Capture the cell that displays the provided text and extract its [X, Y] central coordinate. 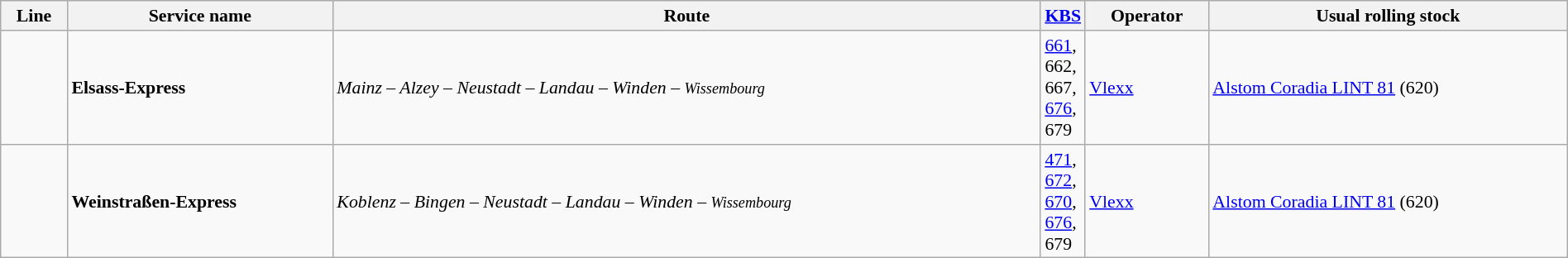
Mainz – Alzey – Neustadt – Landau – Winden – Wissembourg [686, 87]
Route [686, 15]
Koblenz – Bingen – Neustadt – Landau – Winden – Wissembourg [686, 201]
Weinstraßen-Express [200, 201]
661, 662, 667, 676, 679 [1063, 87]
KBS [1063, 15]
Line [35, 15]
Service name [200, 15]
Usual rolling stock [1388, 15]
Operator [1146, 15]
471, 672, 670, 676, 679 [1063, 201]
Elsass-Express [200, 87]
